Identify which cell holds the provided text, then report its [X, Y] central coordinate. 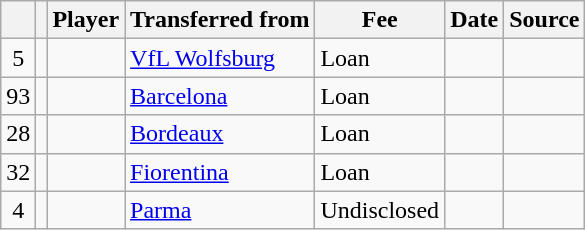
Player [86, 20]
Undisclosed [380, 210]
Date [474, 20]
32 [18, 172]
Fee [380, 20]
93 [18, 96]
28 [18, 134]
Bordeaux [220, 134]
Parma [220, 210]
Barcelona [220, 96]
Transferred from [220, 20]
Fiorentina [220, 172]
5 [18, 58]
Source [544, 20]
VfL Wolfsburg [220, 58]
4 [18, 210]
